Identify which cell holds the provided text, then report its [x, y] central coordinate. 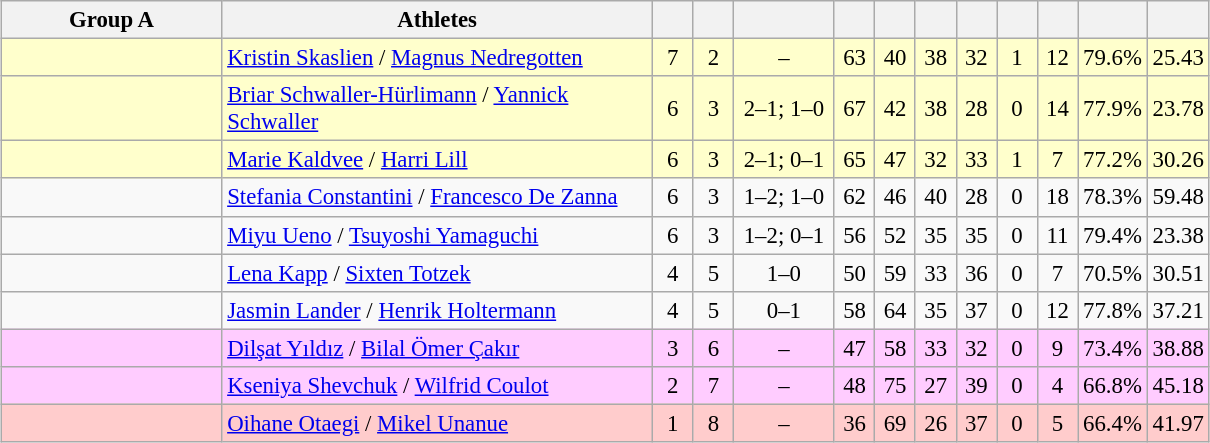
37.21 [1178, 310]
73.4% [1112, 348]
26 [936, 423]
77.8% [1112, 310]
41.97 [1178, 423]
30.51 [1178, 273]
79.6% [1112, 58]
66.4% [1112, 423]
65 [854, 160]
14 [1058, 108]
50 [854, 273]
Kristin Skaslien / Magnus Nedregotten [438, 58]
11 [1058, 235]
8 [714, 423]
67 [854, 108]
27 [936, 385]
59 [896, 273]
Athletes [438, 20]
39 [976, 385]
Briar Schwaller-Hürlimann / Yannick Schwaller [438, 108]
77.2% [1112, 160]
18 [1058, 197]
23.38 [1178, 235]
45.18 [1178, 385]
63 [854, 58]
0–1 [784, 310]
1–2; 1–0 [784, 197]
1–2; 0–1 [784, 235]
30.26 [1178, 160]
64 [896, 310]
52 [896, 235]
66.8% [1112, 385]
Miyu Ueno / Tsuyoshi Yamaguchi [438, 235]
2–1; 1–0 [784, 108]
Dilşat Yıldız / Bilal Ömer Çakır [438, 348]
1–0 [784, 273]
Group A [112, 20]
Marie Kaldvee / Harri Lill [438, 160]
70.5% [1112, 273]
77.9% [1112, 108]
78.3% [1112, 197]
25.43 [1178, 58]
42 [896, 108]
Jasmin Lander / Henrik Holtermann [438, 310]
2–1; 0–1 [784, 160]
79.4% [1112, 235]
Lena Kapp / Sixten Totzek [438, 273]
9 [1058, 348]
Kseniya Shevchuk / Wilfrid Coulot [438, 385]
Stefania Constantini / Francesco De Zanna [438, 197]
48 [854, 385]
62 [854, 197]
59.48 [1178, 197]
56 [854, 235]
46 [896, 197]
Oihane Otaegi / Mikel Unanue [438, 423]
69 [896, 423]
38.88 [1178, 348]
23.78 [1178, 108]
75 [896, 385]
